Determine the (X, Y) coordinate at the center of the cell enclosing the given text.  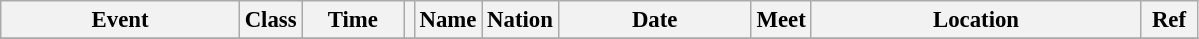
Ref (1169, 20)
Date (654, 20)
Location (976, 20)
Time (353, 20)
Class (270, 20)
Event (120, 20)
Meet (781, 20)
Name (448, 20)
Nation (520, 20)
